Capture the cell that displays the provided text and extract its [x, y] central coordinate. 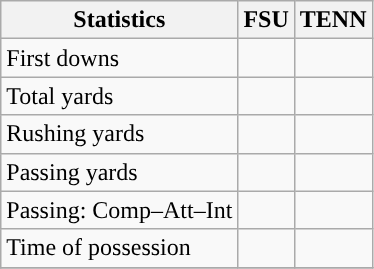
Time of possession [120, 248]
FSU [266, 20]
Total yards [120, 96]
Statistics [120, 20]
Passing yards [120, 172]
Rushing yards [120, 134]
Passing: Comp–Att–Int [120, 210]
TENN [333, 20]
First downs [120, 58]
